Find where the given text appears and provide that cell's center as [X, Y] coordinate. 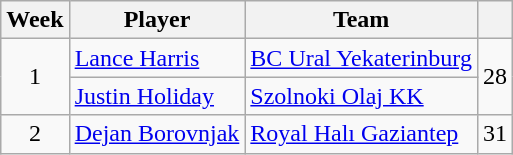
28 [494, 77]
1 [35, 77]
Week [35, 20]
Player [157, 20]
Lance Harris [157, 58]
Team [362, 20]
Szolnoki Olaj KK [362, 96]
31 [494, 134]
2 [35, 134]
Royal Halı Gaziantep [362, 134]
Dejan Borovnjak [157, 134]
BC Ural Yekaterinburg [362, 58]
Justin Holiday [157, 96]
